Return the [X, Y] coordinate for the center point of the cell that contains the specified text.  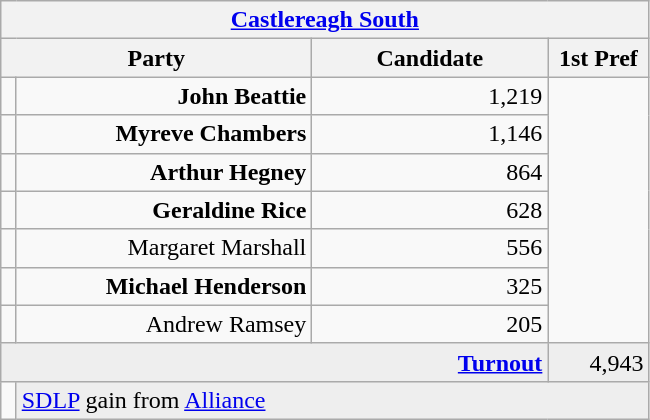
628 [430, 210]
Party [156, 58]
4,943 [598, 362]
Margaret Marshall [164, 248]
1,146 [430, 134]
1,219 [430, 96]
Andrew Ramsey [164, 324]
Myreve Chambers [164, 134]
1st Pref [598, 58]
864 [430, 172]
Geraldine Rice [164, 210]
Arthur Hegney [164, 172]
Michael Henderson [164, 286]
Candidate [430, 58]
John Beattie [164, 96]
325 [430, 286]
205 [430, 324]
SDLP gain from Alliance [332, 400]
Turnout [274, 362]
Castlereagh South [325, 20]
556 [430, 248]
